For the text-containing cell, return its midpoint in (X, Y) coordinate format. 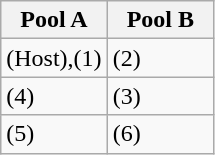
(6) (160, 134)
(3) (160, 96)
(Host),(1) (54, 58)
Pool B (160, 20)
(5) (54, 134)
(2) (160, 58)
Pool A (54, 20)
(4) (54, 96)
